Return [X, Y] of the center of cell containing provided text 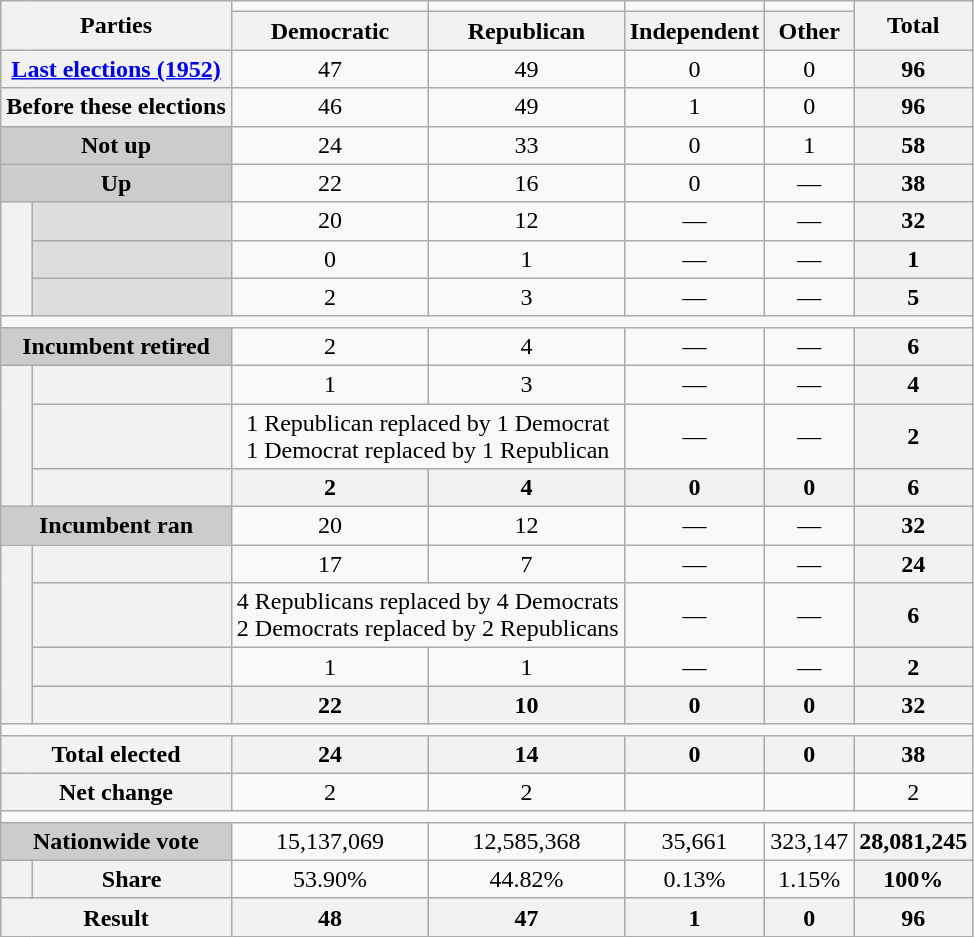
17 [330, 564]
100% [914, 879]
35,661 [694, 841]
Not up [116, 145]
12,585,368 [527, 841]
Share [132, 879]
28,081,245 [914, 841]
46 [330, 107]
Before these elections [116, 107]
16 [527, 183]
Nationwide vote [116, 841]
Total elected [116, 754]
Republican [527, 31]
Incumbent ran [116, 526]
58 [914, 145]
4 Republicans replaced by 4 Democrats2 Democrats replaced by 2 Republicans [428, 616]
323,147 [810, 841]
44.82% [527, 879]
53.90% [330, 879]
7 [527, 564]
10 [527, 705]
Net change [116, 792]
1.15% [810, 879]
Democratic [330, 31]
5 [914, 297]
33 [527, 145]
48 [330, 917]
1 Republican replaced by 1 Democrat1 Democrat replaced by 1 Republican [428, 436]
15,137,069 [330, 841]
Parties [116, 26]
Independent [694, 31]
Last elections (1952) [116, 69]
Incumbent retired [116, 346]
14 [527, 754]
Up [116, 183]
Total [914, 26]
0.13% [694, 879]
Result [116, 917]
Other [810, 31]
